For the text-containing cell, return its midpoint in (X, Y) coordinate format. 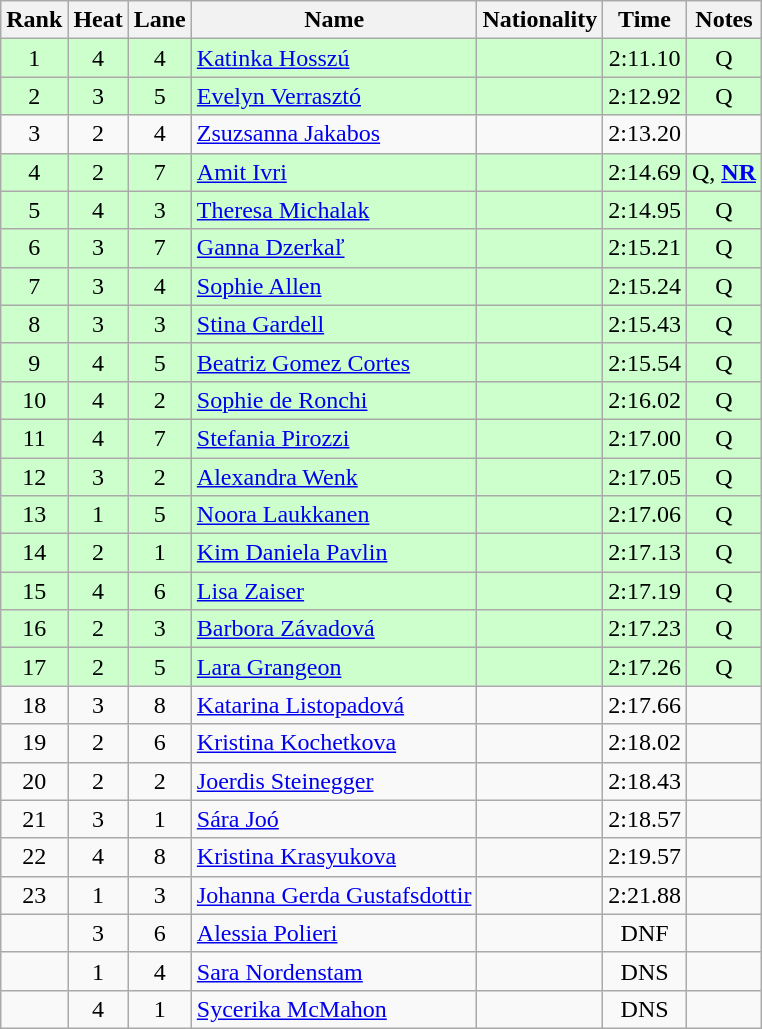
Lisa Zaiser (334, 591)
21 (34, 819)
Noora Laukkanen (334, 515)
Sára Joó (334, 819)
Notes (724, 20)
2:12.92 (645, 96)
Sycerika McMahon (334, 1009)
Lane (160, 20)
14 (34, 553)
Alessia Polieri (334, 933)
2:15.43 (645, 324)
2:16.02 (645, 400)
18 (34, 705)
2:13.20 (645, 134)
22 (34, 857)
2:14.69 (645, 172)
2:17.26 (645, 667)
Heat (98, 20)
13 (34, 515)
Sara Nordenstam (334, 971)
Evelyn Verrasztó (334, 96)
2:18.57 (645, 819)
16 (34, 629)
2:21.88 (645, 895)
2:17.06 (645, 515)
Zsuzsanna Jakabos (334, 134)
Ganna Dzerkaľ (334, 248)
Alexandra Wenk (334, 477)
Amit Ivri (334, 172)
Q, NR (724, 172)
Rank (34, 20)
2:15.21 (645, 248)
9 (34, 362)
2:17.00 (645, 438)
Sophie Allen (334, 286)
Kim Daniela Pavlin (334, 553)
2:17.23 (645, 629)
Barbora Závadová (334, 629)
2:18.02 (645, 743)
2:15.54 (645, 362)
Katarina Listopadová (334, 705)
Kristina Krasyukova (334, 857)
Stefania Pirozzi (334, 438)
Theresa Michalak (334, 210)
15 (34, 591)
2:14.95 (645, 210)
2:11.10 (645, 58)
2:19.57 (645, 857)
Joerdis Steinegger (334, 781)
10 (34, 400)
11 (34, 438)
12 (34, 477)
2:17.19 (645, 591)
2:17.05 (645, 477)
Stina Gardell (334, 324)
Sophie de Ronchi (334, 400)
Beatriz Gomez Cortes (334, 362)
20 (34, 781)
2:18.43 (645, 781)
Katinka Hosszú (334, 58)
2:17.66 (645, 705)
Johanna Gerda Gustafsdottir (334, 895)
19 (34, 743)
Time (645, 20)
DNF (645, 933)
Lara Grangeon (334, 667)
23 (34, 895)
17 (34, 667)
2:15.24 (645, 286)
2:17.13 (645, 553)
Nationality (540, 20)
Name (334, 20)
Kristina Kochetkova (334, 743)
